Output the [X, Y] coordinate of the center of the cell containing the given text.  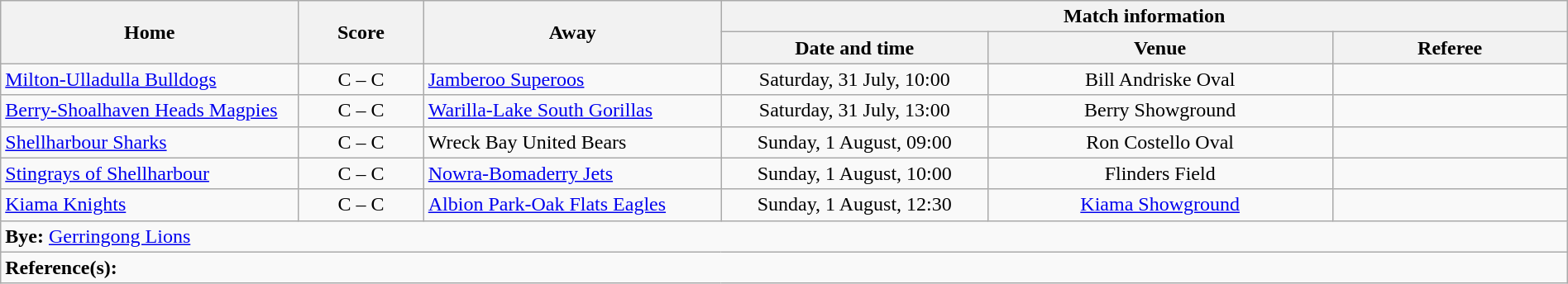
Venue [1159, 48]
Wreck Bay United Bears [572, 142]
Bill Andriske Oval [1159, 79]
Sunday, 1 August, 09:00 [854, 142]
Bye: Gerringong Lions [784, 236]
Away [572, 32]
Berry Showground [1159, 111]
Sunday, 1 August, 12:30 [854, 205]
Home [150, 32]
Kiama Showground [1159, 205]
Jamberoo Superoos [572, 79]
Kiama Knights [150, 205]
Milton-Ulladulla Bulldogs [150, 79]
Sunday, 1 August, 10:00 [854, 173]
Berry-Shoalhaven Heads Magpies [150, 111]
Saturday, 31 July, 10:00 [854, 79]
Flinders Field [1159, 173]
Match information [1145, 17]
Reference(s): [784, 267]
Warilla-Lake South Gorillas [572, 111]
Date and time [854, 48]
Nowra-Bomaderry Jets [572, 173]
Ron Costello Oval [1159, 142]
Saturday, 31 July, 13:00 [854, 111]
Score [361, 32]
Stingrays of Shellharbour [150, 173]
Shellharbour Sharks [150, 142]
Albion Park-Oak Flats Eagles [572, 205]
Referee [1450, 48]
